Return [x, y] of the center of cell containing provided text 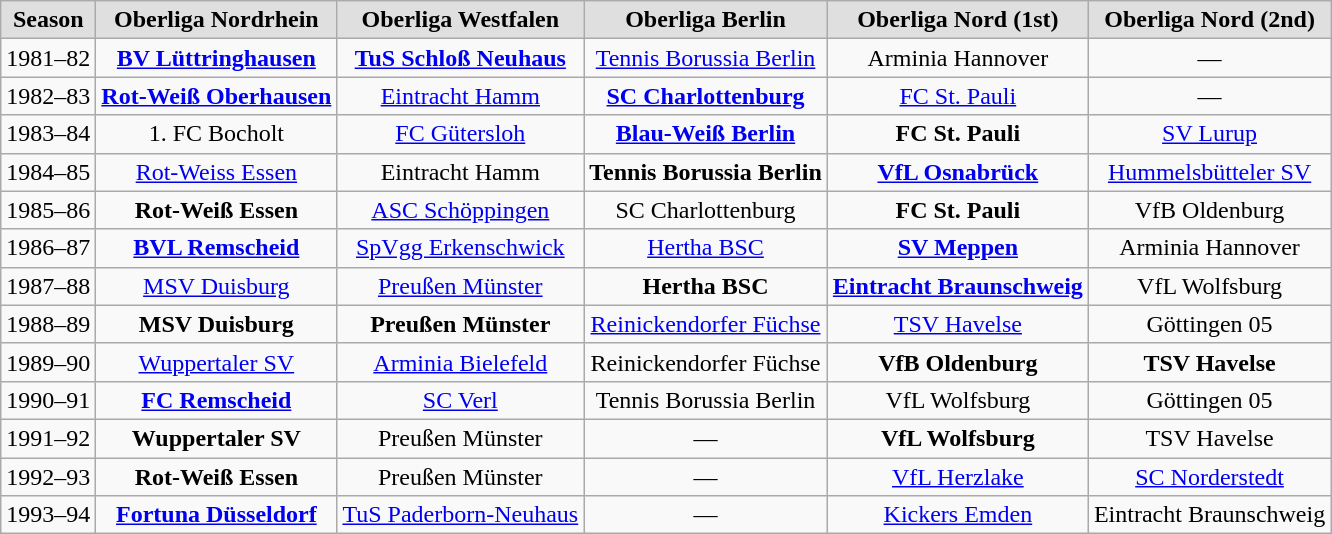
Oberliga Nord (2nd) [1209, 20]
1986–87 [48, 248]
1984–85 [48, 172]
SpVgg Erkenschwick [460, 248]
FC Remscheid [216, 400]
SC Norderstedt [1209, 477]
1992–93 [48, 477]
SV Meppen [958, 248]
1987–88 [48, 286]
Rot-Weiss Essen [216, 172]
Season [48, 20]
BVL Remscheid [216, 248]
Blau-Weiß Berlin [706, 134]
Arminia Bielefeld [460, 362]
SC Verl [460, 400]
BV Lüttringhausen [216, 58]
ASC Schöppingen [460, 210]
1985–86 [48, 210]
1989–90 [48, 362]
Fortuna Düsseldorf [216, 515]
Rot-Weiß Oberhausen [216, 96]
Oberliga Westfalen [460, 20]
Oberliga Nordrhein [216, 20]
VfL Herzlake [958, 477]
1988–89 [48, 324]
1990–91 [48, 400]
1982–83 [48, 96]
Kickers Emden [958, 515]
VfL Osnabrück [958, 172]
TuS Paderborn-Neuhaus [460, 515]
Oberliga Nord (1st) [958, 20]
1981–82 [48, 58]
FC Gütersloh [460, 134]
1983–84 [48, 134]
1. FC Bocholt [216, 134]
TuS Schloß Neuhaus [460, 58]
Hummelsbütteler SV [1209, 172]
1991–92 [48, 438]
SV Lurup [1209, 134]
Oberliga Berlin [706, 20]
1993–94 [48, 515]
